Detect which cell encompasses the target text, then output its (X, Y) center coordinate. 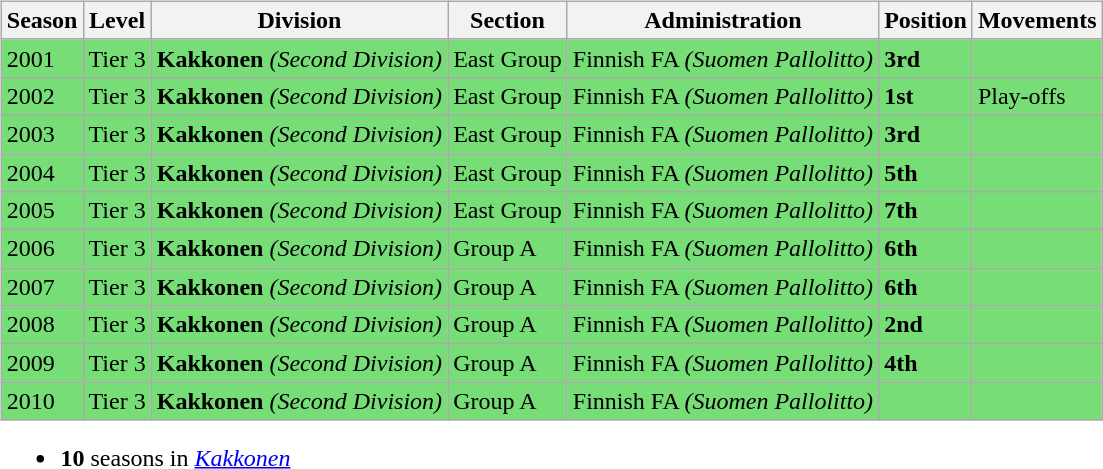
Season (42, 20)
7th (926, 211)
5th (926, 173)
Administration (722, 20)
2002 (42, 96)
Position (926, 20)
2010 (42, 401)
1st (926, 96)
2001 (42, 58)
2009 (42, 363)
Section (508, 20)
4th (926, 363)
2005 (42, 211)
2007 (42, 287)
2004 (42, 173)
2003 (42, 134)
Division (299, 20)
Level (117, 20)
2008 (42, 325)
Movements (1037, 20)
2006 (42, 249)
2nd (926, 325)
Play-offs (1037, 96)
